Search for the cell housing the specified text and yield its (X, Y) center coordinate. 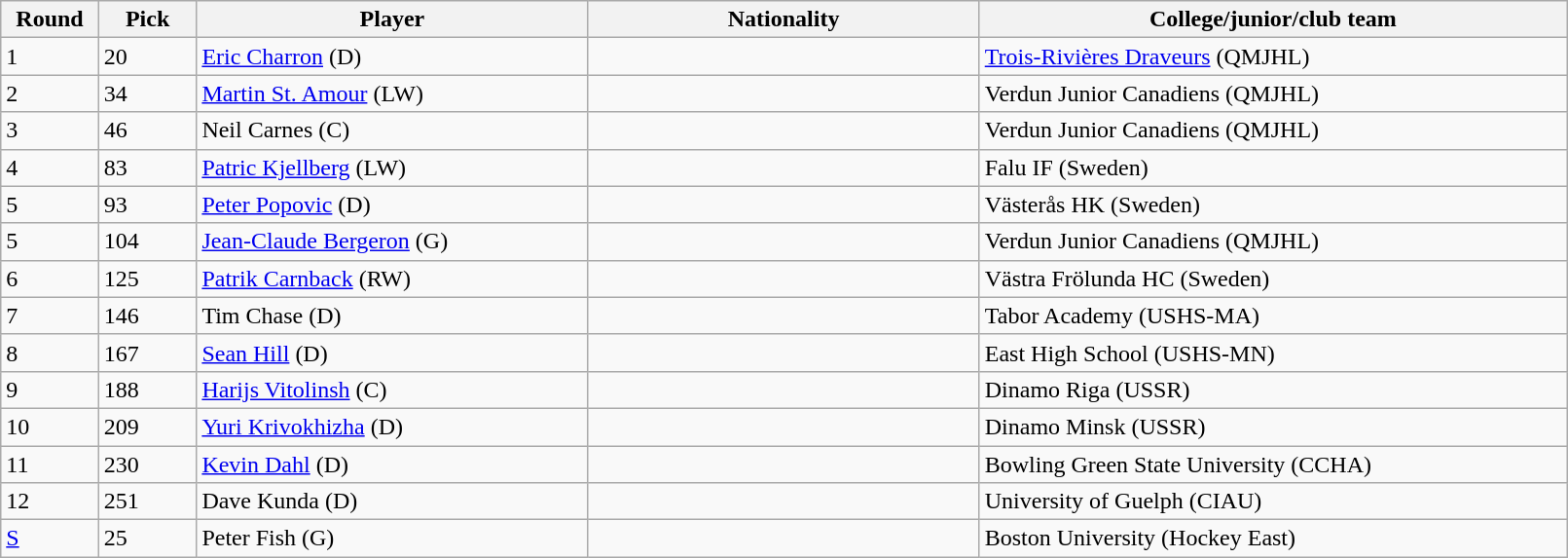
11 (51, 465)
S (51, 539)
167 (148, 353)
188 (148, 390)
9 (51, 390)
College/junior/club team (1273, 19)
46 (148, 130)
Player (392, 19)
10 (51, 427)
230 (148, 465)
4 (51, 167)
Västra Frölunda HC (Sweden) (1273, 279)
Bowling Green State University (CCHA) (1273, 465)
Dinamo Minsk (USSR) (1273, 427)
Pick (148, 19)
Västerås HK (Sweden) (1273, 205)
Sean Hill (D) (392, 353)
Yuri Krivokhizha (D) (392, 427)
25 (148, 539)
Boston University (Hockey East) (1273, 539)
Harijs Vitolinsh (C) (392, 390)
Dinamo Riga (USSR) (1273, 390)
2 (51, 93)
Tabor Academy (USHS-MA) (1273, 316)
Patric Kjellberg (LW) (392, 167)
Nationality (784, 19)
Kevin Dahl (D) (392, 465)
83 (148, 167)
Martin St. Amour (LW) (392, 93)
Peter Popovic (D) (392, 205)
3 (51, 130)
University of Guelph (CIAU) (1273, 502)
6 (51, 279)
93 (148, 205)
Round (51, 19)
251 (148, 502)
Eric Charron (D) (392, 56)
Peter Fish (G) (392, 539)
East High School (USHS-MN) (1273, 353)
8 (51, 353)
Patrik Carnback (RW) (392, 279)
Dave Kunda (D) (392, 502)
34 (148, 93)
146 (148, 316)
12 (51, 502)
104 (148, 242)
Neil Carnes (C) (392, 130)
125 (148, 279)
Jean-Claude Bergeron (G) (392, 242)
1 (51, 56)
Trois-Rivières Draveurs (QMJHL) (1273, 56)
Falu IF (Sweden) (1273, 167)
209 (148, 427)
Tim Chase (D) (392, 316)
20 (148, 56)
7 (51, 316)
